Find where the given text appears and provide that cell's center as (X, Y) coordinate. 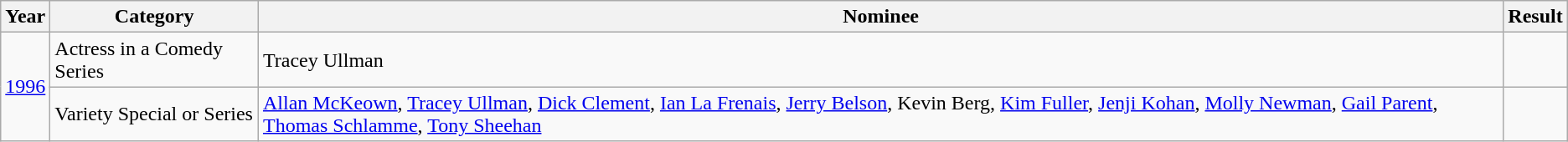
Result (1535, 17)
Year (25, 17)
1996 (25, 87)
Variety Special or Series (154, 114)
Nominee (880, 17)
Tracey Ullman (880, 60)
Category (154, 17)
Actress in a Comedy Series (154, 60)
